Pinpoint the cell where the given text exists, returning its [x, y] midpoint coordinate. 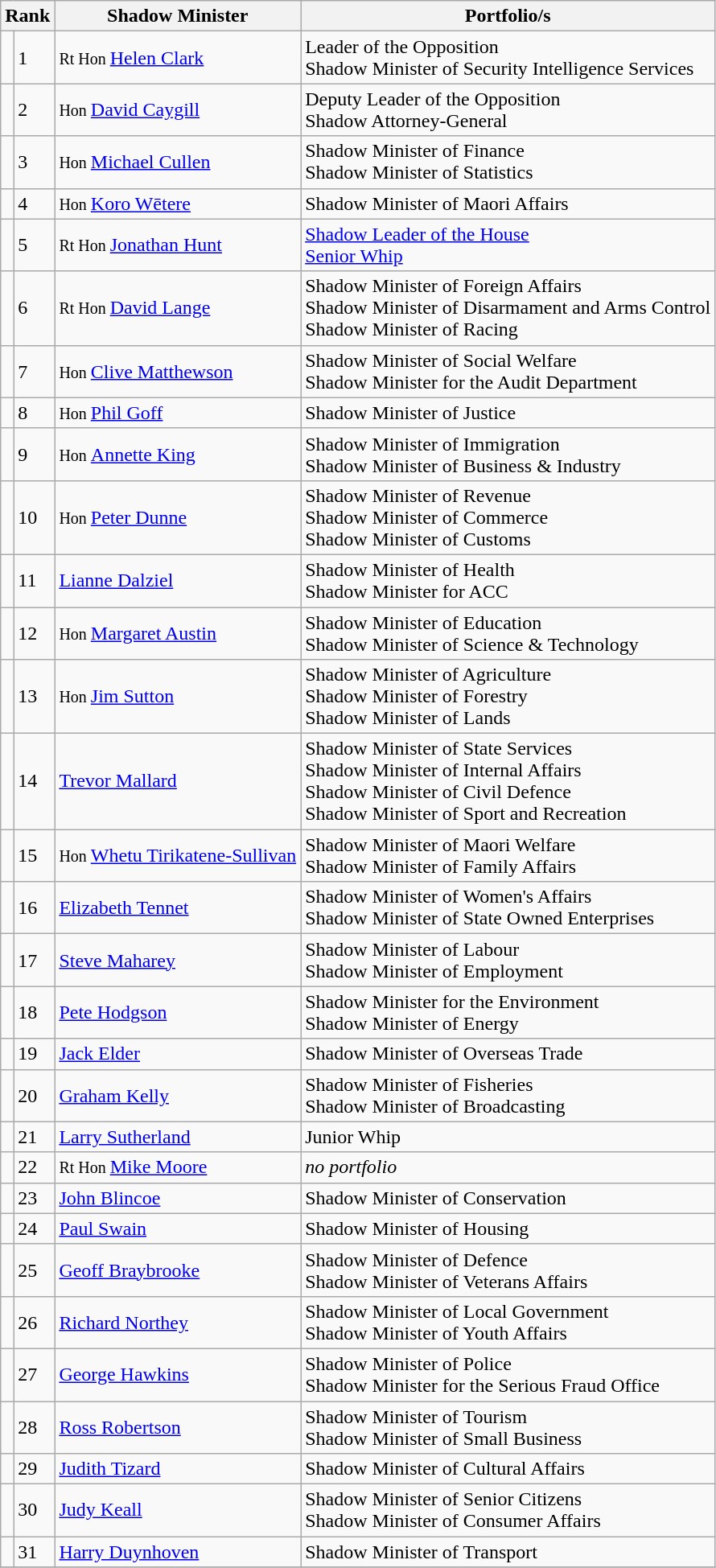
Shadow Leader of the HouseSenior Whip [508, 245]
8 [34, 413]
Pete Hodgson [178, 1012]
Rt Hon Jonathan Hunt [178, 245]
John Blincoe [178, 1198]
Shadow Minister of RevenueShadow Minister of CommerceShadow Minister of Customs [508, 517]
Shadow Minister of HealthShadow Minister for ACC [508, 581]
26 [34, 1323]
11 [34, 581]
Shadow Minister of Conservation [508, 1198]
Shadow Minister of Housing [508, 1228]
Steve Maharey [178, 961]
6 [34, 308]
Leader of the OppositionShadow Minister of Security Intelligence Services [508, 58]
2 [34, 109]
George Hawkins [178, 1374]
Hon David Caygill [178, 109]
Shadow Minister [178, 16]
Larry Sutherland [178, 1137]
22 [34, 1167]
20 [34, 1096]
10 [34, 517]
21 [34, 1137]
Hon Whetu Tirikatene-Sullivan [178, 856]
Judith Tizard [178, 1469]
Hon Koro Wētere [178, 204]
Shadow Minister for the EnvironmentShadow Minister of Energy [508, 1012]
Shadow Minister of Local GovernmentShadow Minister of Youth Affairs [508, 1323]
30 [34, 1511]
Shadow Minister of Cultural Affairs [508, 1469]
Graham Kelly [178, 1096]
Shadow Minister of AgricultureShadow Minister of ForestryShadow Minister of Lands [508, 697]
Junior Whip [508, 1137]
7 [34, 372]
13 [34, 697]
23 [34, 1198]
15 [34, 856]
Elizabeth Tennet [178, 907]
16 [34, 907]
Rt Hon David Lange [178, 308]
4 [34, 204]
Hon Peter Dunne [178, 517]
Rt Hon Mike Moore [178, 1167]
Shadow Minister of DefenceShadow Minister of Veterans Affairs [508, 1270]
Shadow Minister of Senior CitizensShadow Minister of Consumer Affairs [508, 1511]
Shadow Minister of TourismShadow Minister of Small Business [508, 1427]
Geoff Braybrooke [178, 1270]
Richard Northey [178, 1323]
Shadow Minister of PoliceShadow Minister for the Serious Fraud Office [508, 1374]
Paul Swain [178, 1228]
Trevor Mallard [178, 782]
Shadow Minister of Foreign AffairsShadow Minister of Disarmament and Arms ControlShadow Minister of Racing [508, 308]
Shadow Minister of Transport [508, 1552]
Shadow Minister of EducationShadow Minister of Science & Technology [508, 632]
Shadow Minister of Justice [508, 413]
3 [34, 163]
no portfolio [508, 1167]
Rank [27, 16]
Hon Michael Cullen [178, 163]
17 [34, 961]
Shadow Minister of Overseas Trade [508, 1054]
Deputy Leader of the OppositionShadow Attorney-General [508, 109]
19 [34, 1054]
24 [34, 1228]
Hon Annette King [178, 454]
Shadow Minister of FisheriesShadow Minister of Broadcasting [508, 1096]
Shadow Minister of ImmigrationShadow Minister of Business & Industry [508, 454]
Shadow Minister of Social WelfareShadow Minister for the Audit Department [508, 372]
Rt Hon Helen Clark [178, 58]
Shadow Minister of Maori Affairs [508, 204]
14 [34, 782]
Portfolio/s [508, 16]
Lianne Dalziel [178, 581]
Harry Duynhoven [178, 1552]
Ross Robertson [178, 1427]
Hon Margaret Austin [178, 632]
9 [34, 454]
27 [34, 1374]
1 [34, 58]
Shadow Minister of Women's AffairsShadow Minister of State Owned Enterprises [508, 907]
Judy Keall [178, 1511]
28 [34, 1427]
Hon Clive Matthewson [178, 372]
Hon Phil Goff [178, 413]
29 [34, 1469]
Shadow Minister of FinanceShadow Minister of Statistics [508, 163]
Shadow Minister of State ServicesShadow Minister of Internal AffairsShadow Minister of Civil DefenceShadow Minister of Sport and Recreation [508, 782]
12 [34, 632]
Jack Elder [178, 1054]
31 [34, 1552]
18 [34, 1012]
Hon Jim Sutton [178, 697]
Shadow Minister of LabourShadow Minister of Employment [508, 961]
25 [34, 1270]
Shadow Minister of Maori WelfareShadow Minister of Family Affairs [508, 856]
5 [34, 245]
